Extract the [X, Y] coordinate from the center of the cell holding the provided text.  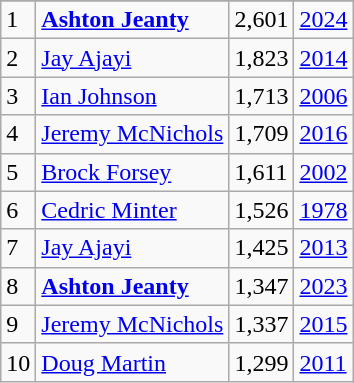
1,713 [262, 96]
3 [18, 96]
2 [18, 58]
1,347 [262, 286]
2006 [324, 96]
Ian Johnson [132, 96]
1,526 [262, 210]
1,709 [262, 134]
1978 [324, 210]
2016 [324, 134]
2014 [324, 58]
1,337 [262, 324]
Cedric Minter [132, 210]
5 [18, 172]
2015 [324, 324]
2024 [324, 20]
1,299 [262, 362]
Brock Forsey [132, 172]
1,425 [262, 248]
2,601 [262, 20]
Doug Martin [132, 362]
4 [18, 134]
1,823 [262, 58]
9 [18, 324]
1,611 [262, 172]
8 [18, 286]
2013 [324, 248]
7 [18, 248]
2023 [324, 286]
6 [18, 210]
2002 [324, 172]
2011 [324, 362]
1 [18, 20]
10 [18, 362]
